Return (x, y) of the center of cell containing provided text 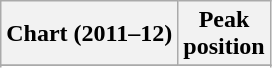
Peakposition (224, 34)
Chart (2011–12) (90, 34)
